Locate the cell with the specified text and output its [x, y] center coordinate. 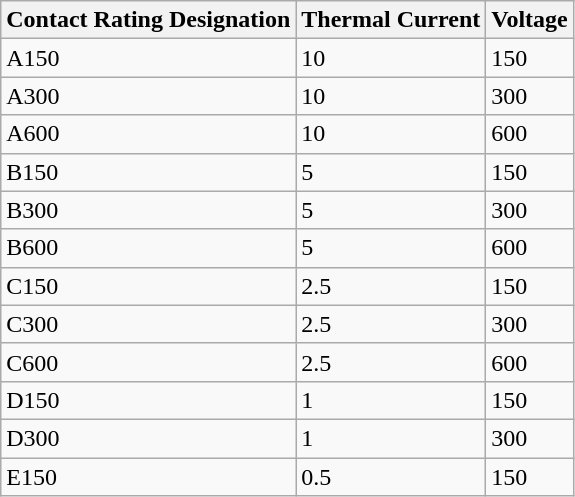
Voltage [530, 20]
B600 [148, 248]
Contact Rating Designation [148, 20]
C300 [148, 324]
A300 [148, 96]
D150 [148, 400]
Thermal Current [391, 20]
E150 [148, 477]
A600 [148, 134]
B300 [148, 210]
C150 [148, 286]
0.5 [391, 477]
A150 [148, 58]
C600 [148, 362]
B150 [148, 172]
D300 [148, 438]
